Output the (x, y) coordinate of the center of the cell containing the given text.  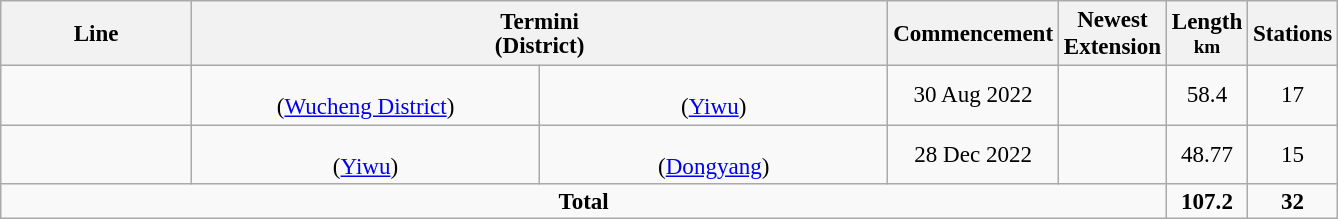
15 (1293, 154)
32 (1293, 202)
28 Dec 2022 (974, 154)
17 (1293, 96)
30 Aug 2022 (974, 96)
(Wucheng District) (365, 96)
Line (96, 34)
Termini(District) (539, 34)
(Dongyang) (714, 154)
Lengthkm (1206, 34)
48.77 (1206, 154)
107.2 (1206, 202)
58.4 (1206, 96)
Commencement (974, 34)
Stations (1293, 34)
Total (584, 202)
NewestExtension (1112, 34)
